From the cell containing the given text, extract its center point as (X, Y) coordinate. 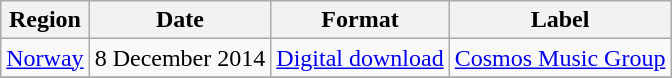
Cosmos Music Group (560, 58)
8 December 2014 (180, 58)
Region (45, 20)
Format (360, 20)
Digital download (360, 58)
Label (560, 20)
Norway (45, 58)
Date (180, 20)
